Output the (X, Y) coordinate of the center of the cell containing the given text.  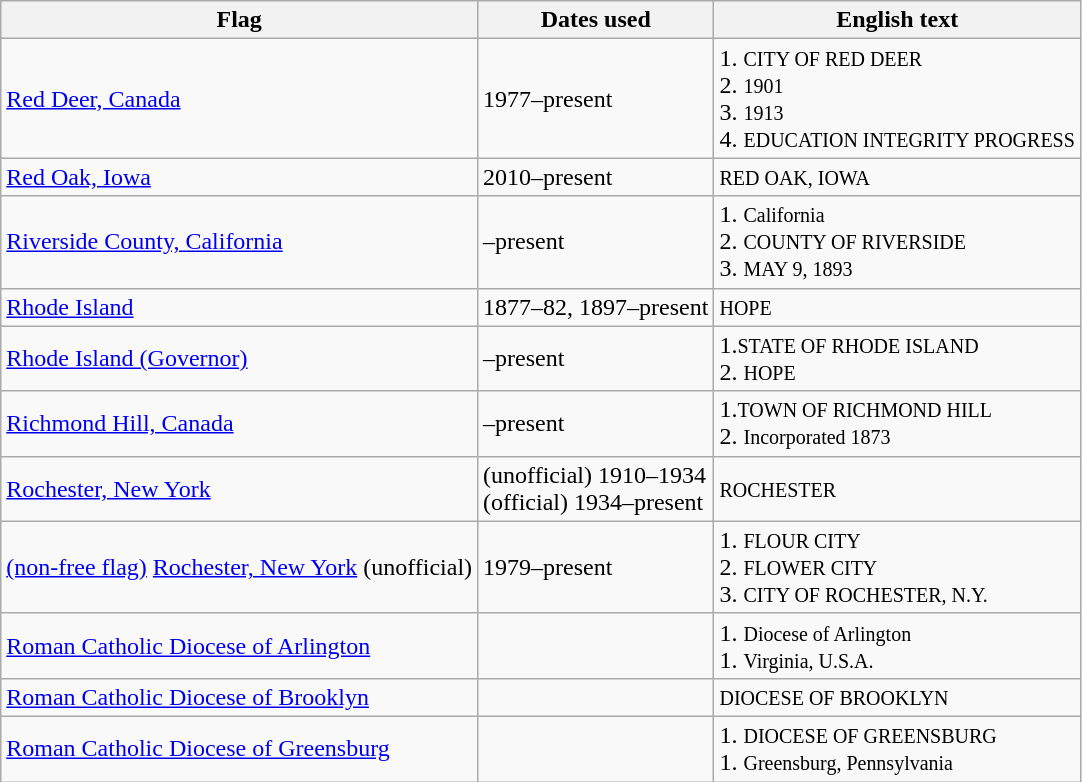
1. Diocese of Arlington1. Virginia, U.S.A. (897, 646)
Dates used (596, 20)
Roman Catholic Diocese of Greensburg (240, 748)
Roman Catholic Diocese of Brooklyn (240, 697)
1877–82, 1897–present (596, 307)
Riverside County, California (240, 242)
Richmond Hill, Canada (240, 424)
ROCHESTER (897, 488)
1. FLOUR CITY2. FLOWER CITY3. CITY OF ROCHESTER, N.Y. (897, 567)
Roman Catholic Diocese of Arlington (240, 646)
Rhode Island (240, 307)
Red Oak, Iowa (240, 177)
1. CITY OF RED DEER2. 19013. 19134. EDUCATION INTEGRITY PROGRESS (897, 98)
(unofficial) 1910–1934(official) 1934–present (596, 488)
Rhode Island (Governor) (240, 358)
2010–present (596, 177)
Flag (240, 20)
1977–present (596, 98)
Red Deer, Canada (240, 98)
1.TOWN OF RICHMOND HILL2. Incorporated 1873 (897, 424)
1. DIOCESE OF GREENSBURG1. Greensburg, Pennsylvania (897, 748)
1.STATE OF RHODE ISLAND2. HOPE (897, 358)
HOPE (897, 307)
DIOCESE OF BROOKLYN (897, 697)
RED OAK, IOWA (897, 177)
1. California2. COUNTY OF RIVERSIDE3. MAY 9, 1893 (897, 242)
1979–present (596, 567)
(non-free flag) Rochester, New York (unofficial) (240, 567)
English text (897, 20)
Rochester, New York (240, 488)
